Provide the (X, Y) coordinate of the cell's center where the given text is located.  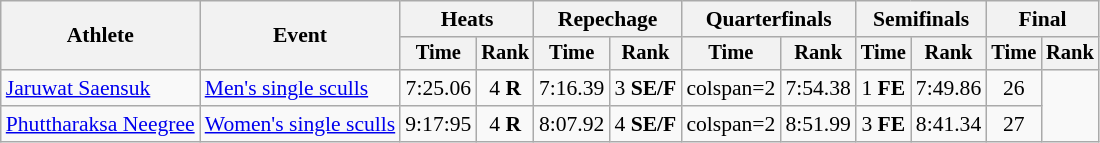
Semifinals (921, 19)
4 SE/F (645, 124)
Women's single sculls (300, 124)
7:49.86 (948, 88)
7:54.38 (818, 88)
8:41.34 (948, 124)
7:25.06 (438, 88)
Heats (467, 19)
7:16.39 (572, 88)
8:51.99 (818, 124)
Men's single sculls (300, 88)
Jaruwat Saensuk (100, 88)
Phuttharaksa Neegree (100, 124)
3 FE (884, 124)
Quarterfinals (768, 19)
Athlete (100, 36)
8:07.92 (572, 124)
3 SE/F (645, 88)
26 (1014, 88)
9:17:95 (438, 124)
Repechage (608, 19)
Event (300, 36)
27 (1014, 124)
1 FE (884, 88)
Final (1042, 19)
